Identify which cell holds the provided text, then report its (X, Y) central coordinate. 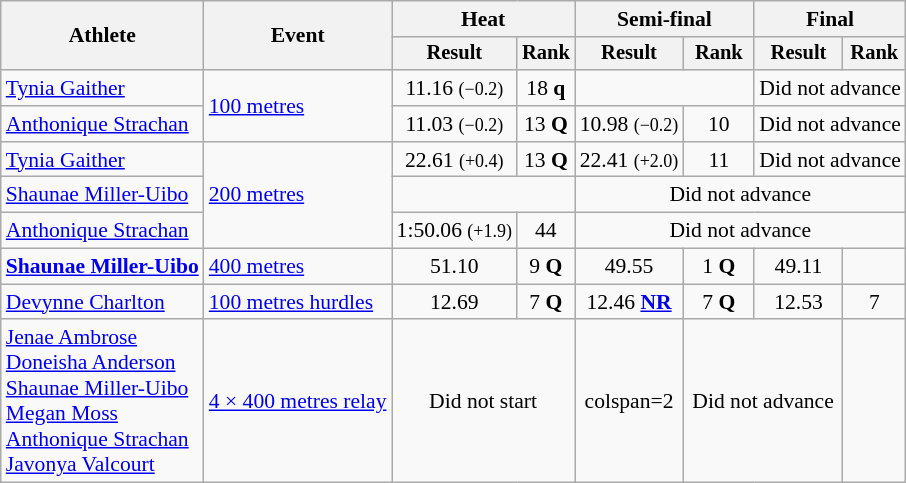
22.61 (+0.4) (455, 160)
Event (298, 36)
12.46 NR (630, 302)
18 q (546, 88)
11.03 (−0.2) (455, 124)
7 (874, 302)
100 metres (298, 106)
colspan=2 (630, 402)
Did not start (484, 402)
49.55 (630, 267)
51.10 (455, 267)
4 × 400 metres relay (298, 402)
Semi-final (665, 19)
Devynne Charlton (102, 302)
44 (546, 231)
Heat (484, 19)
12.69 (455, 302)
Athlete (102, 36)
Final (830, 19)
11.16 (−0.2) (455, 88)
400 metres (298, 267)
11 (718, 160)
1 Q (718, 267)
10.98 (−0.2) (630, 124)
49.11 (798, 267)
1:50.06 (+1.9) (455, 231)
100 metres hurdles (298, 302)
10 (718, 124)
Jenae AmbroseDoneisha AndersonShaunae Miller-UiboMegan MossAnthonique StrachanJavonya Valcourt (102, 402)
200 metres (298, 196)
22.41 (+2.0) (630, 160)
9 Q (546, 267)
12.53 (798, 302)
